Search for the cell housing the specified text and yield its (X, Y) center coordinate. 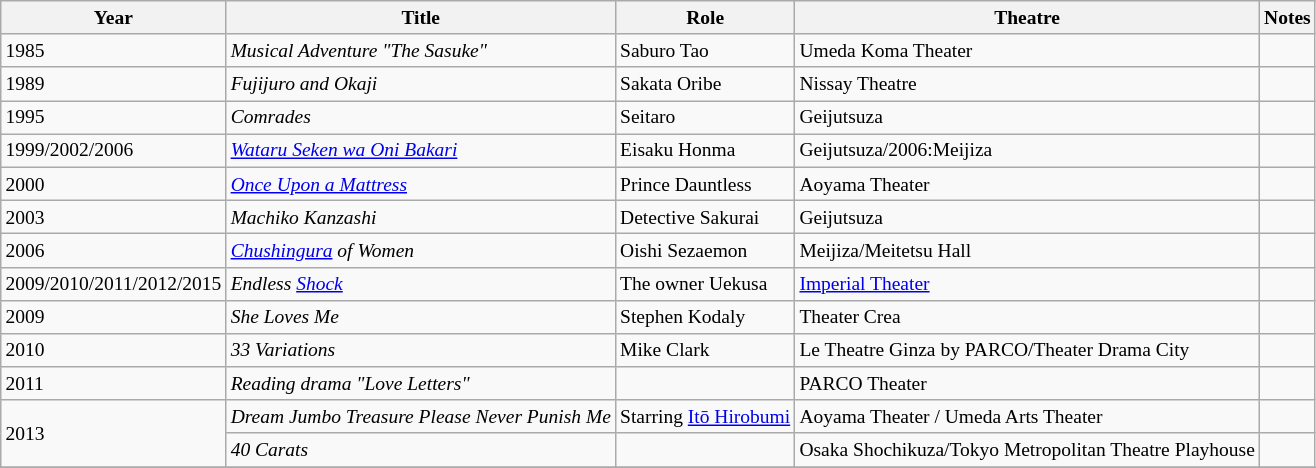
1999/2002/2006 (114, 150)
Osaka Shochikuza/Tokyo Metropolitan Theatre Playhouse (1028, 450)
Wataru Seken wa Oni Bakari (420, 150)
PARCO Theater (1028, 384)
2009/2010/2011/2012/2015 (114, 284)
2009 (114, 316)
2013 (114, 434)
40 Carats (420, 450)
1985 (114, 50)
Imperial Theater (1028, 284)
Le Theatre Ginza by PARCO/Theater Drama City (1028, 350)
2000 (114, 184)
Nissay Theatre (1028, 84)
Theater Crea (1028, 316)
The owner Uekusa (704, 284)
Umeda Koma Theater (1028, 50)
Eisaku Honma (704, 150)
Aoyama Theater / Umeda Arts Theater (1028, 416)
Seitaro (704, 118)
Reading drama "Love Letters" (420, 384)
1995 (114, 118)
Theatre (1028, 18)
Machiko Kanzashi (420, 216)
Stephen Kodaly (704, 316)
Geijutsuza/2006:Meijiza (1028, 150)
2011 (114, 384)
Comrades (420, 118)
Prince Dauntless (704, 184)
2006 (114, 250)
Year (114, 18)
Mike Clark (704, 350)
Dream Jumbo Treasure Please Never Punish Me (420, 416)
Fujijuro and Okaji (420, 84)
Title (420, 18)
Chushingura of Women (420, 250)
Meijiza/Meitetsu Hall (1028, 250)
Saburo Tao (704, 50)
Detective Sakurai (704, 216)
Starring Itō Hirobumi (704, 416)
Once Upon a Mattress (420, 184)
She Loves Me (420, 316)
33 Variations (420, 350)
2003 (114, 216)
Musical Adventure "The Sasuke" (420, 50)
Aoyama Theater (1028, 184)
2010 (114, 350)
Endless Shock (420, 284)
Oishi Sezaemon (704, 250)
Sakata Oribe (704, 84)
Notes (1287, 18)
1989 (114, 84)
Role (704, 18)
